Pinpoint the cell where the given text exists, returning its (X, Y) midpoint coordinate. 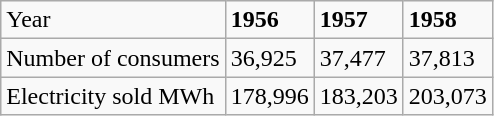
178,996 (270, 96)
36,925 (270, 58)
203,073 (448, 96)
1957 (358, 20)
37,477 (358, 58)
37,813 (448, 58)
1958 (448, 20)
Electricity sold MWh (113, 96)
183,203 (358, 96)
1956 (270, 20)
Year (113, 20)
Number of consumers (113, 58)
